Find where the given text appears and provide that cell's center as [X, Y] coordinate. 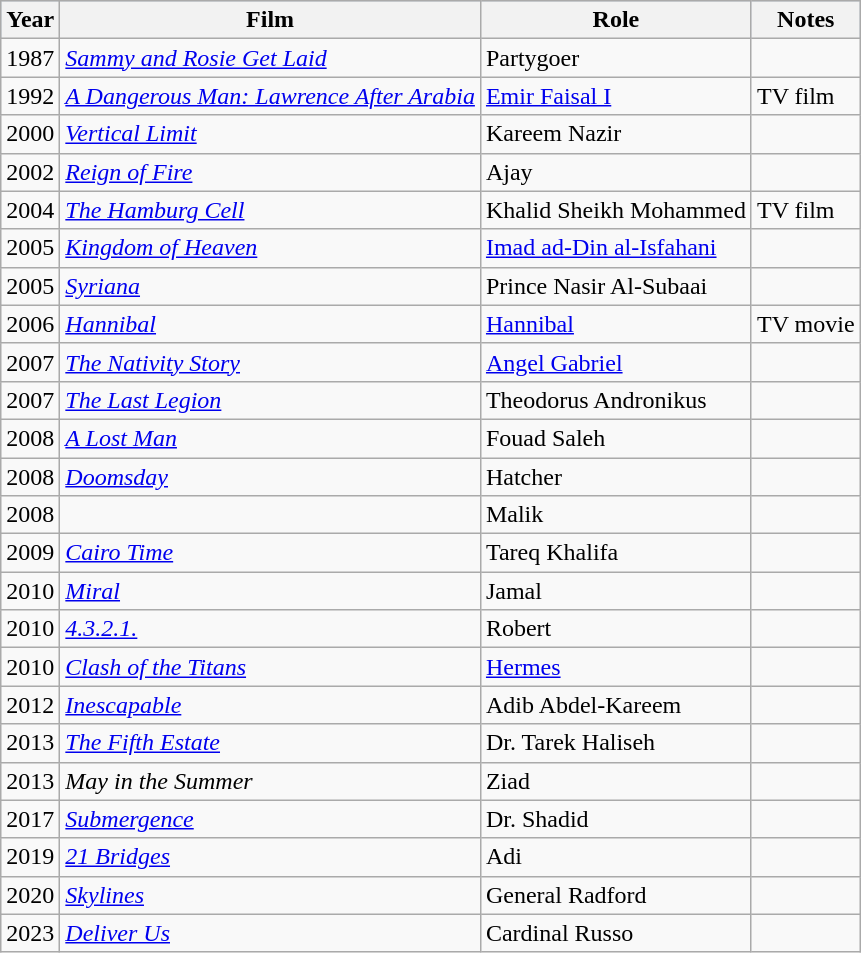
Malik [616, 515]
2002 [30, 172]
May in the Summer [270, 781]
Adib Abdel-Kareem [616, 705]
A Dangerous Man: Lawrence After Arabia [270, 96]
Imad ad-Din al-Isfahani [616, 248]
4.3.2.1. [270, 629]
Film [270, 20]
A Lost Man [270, 438]
Year [30, 20]
Fouad Saleh [616, 438]
Deliver Us [270, 933]
Miral [270, 591]
TV movie [806, 324]
The Fifth Estate [270, 743]
Kareem Nazir [616, 134]
Hermes [616, 667]
1992 [30, 96]
Vertical Limit [270, 134]
Emir Faisal I [616, 96]
1987 [30, 58]
Notes [806, 20]
21 Bridges [270, 857]
2012 [30, 705]
Cardinal Russo [616, 933]
Sammy and Rosie Get Laid [270, 58]
Khalid Sheikh Mohammed [616, 210]
The Last Legion [270, 400]
2023 [30, 933]
Reign of Fire [270, 172]
Role [616, 20]
Prince Nasir Al-Subaai [616, 286]
Jamal [616, 591]
Clash of the Titans [270, 667]
2019 [30, 857]
2006 [30, 324]
General Radford [616, 895]
The Nativity Story [270, 362]
2000 [30, 134]
Syriana [270, 286]
Dr. Tarek Haliseh [616, 743]
2020 [30, 895]
Ziad [616, 781]
Theodorus Andronikus [616, 400]
2004 [30, 210]
Hatcher [616, 477]
Robert [616, 629]
Submergence [270, 819]
Doomsday [270, 477]
Tareq Khalifa [616, 553]
Dr. Shadid [616, 819]
Angel Gabriel [616, 362]
Ajay [616, 172]
Partygoer [616, 58]
Kingdom of Heaven [270, 248]
Inescapable [270, 705]
2017 [30, 819]
The Hamburg Cell [270, 210]
Skylines [270, 895]
Adi [616, 857]
2009 [30, 553]
Cairo Time [270, 553]
